Extract the (X, Y) coordinate from the center of the cell holding the provided text.  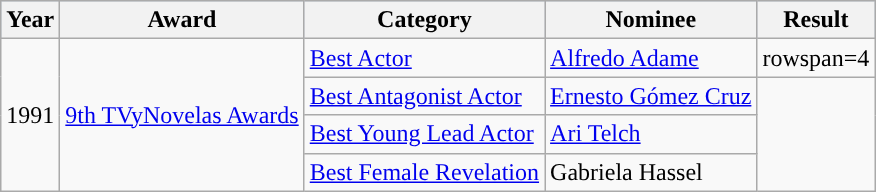
1991 (30, 115)
Best Female Revelation (424, 172)
9th TVyNovelas Awards (182, 115)
Result (816, 20)
Gabriela Hassel (651, 172)
rowspan=4 (816, 58)
Best Antagonist Actor (424, 96)
Best Young Lead Actor (424, 134)
Award (182, 20)
Nominee (651, 20)
Ari Telch (651, 134)
Category (424, 20)
Best Actor (424, 58)
Ernesto Gómez Cruz (651, 96)
Year (30, 20)
Alfredo Adame (651, 58)
